From the cell containing the given text, extract its center point as [X, Y] coordinate. 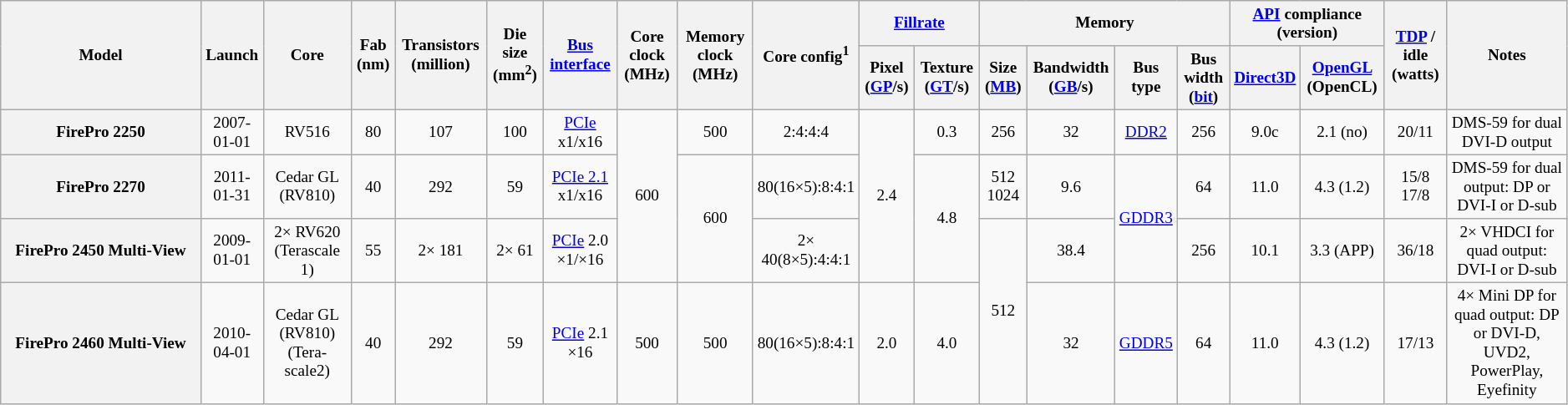
DMS-59 for dual output: DP or DVI-I or D-sub [1507, 187]
2.1 (no) [1342, 132]
API compliance (version) [1308, 23]
PCIe 2.0 ×1/×16 [580, 251]
2011-01-31 [232, 187]
PCIe 2.1 ×16 [580, 343]
2010-04-01 [232, 343]
FirePro 2460 Multi-View [101, 343]
4× Mini DP for quad output: DP or DVI-D, UVD2, PowerPlay, Eyefinity [1507, 343]
Texture (GT/s) [946, 78]
Direct3D [1265, 78]
9.0c [1265, 132]
15/817/8 [1415, 187]
Fillrate [919, 23]
2× VHDCI for quad output: DVI-I or D-sub [1507, 251]
10.1 [1265, 251]
4.8 [946, 219]
PCIe 2.1 x1/x16 [580, 187]
GDDR3 [1146, 219]
0.3 [946, 132]
TDP / idle (watts) [1415, 55]
55 [373, 251]
Notes [1507, 55]
Bus type [1146, 78]
RV516 [307, 132]
Cedar GL (RV810) [307, 187]
80 [373, 132]
38.4 [1071, 251]
100 [515, 132]
2007-01-01 [232, 132]
2× 40(8×5):4:4:1 [805, 251]
4.0 [946, 343]
2.4 [886, 195]
Transistors (million) [441, 55]
Cedar GL (RV810) (Tera-scale2) [307, 343]
2× 61 [515, 251]
2.0 [886, 343]
2:4:4:4 [805, 132]
DDR2 [1146, 132]
DMS-59 for dual DVI-D output [1507, 132]
GDDR5 [1146, 343]
36/18 [1415, 251]
9.6 [1071, 187]
Pixel (GP/s) [886, 78]
512 [1002, 311]
2× RV620 (Terascale 1) [307, 251]
PCIe x1/x16 [580, 132]
FirePro 2450 Multi-View [101, 251]
FirePro 2250 [101, 132]
Die size (mm2) [515, 55]
2009-01-01 [232, 251]
20/11 [1415, 132]
Bus width (bit) [1204, 78]
17/13 [1415, 343]
FirePro 2270 [101, 187]
Core clock (MHz) [647, 55]
Bus interface [580, 55]
Model [101, 55]
Core [307, 55]
3.3 (APP) [1342, 251]
Bandwidth (GB/s) [1071, 78]
Size (MB) [1002, 78]
Launch [232, 55]
OpenGL (OpenCL) [1342, 78]
Memory [1104, 23]
5121024 [1002, 187]
Core config1 [805, 55]
107 [441, 132]
2× 181 [441, 251]
Memory clock (MHz) [715, 55]
Fab (nm) [373, 55]
